Provide the [X, Y] coordinate of the cell's center where the given text is located.  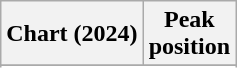
Peak position [189, 34]
Chart (2024) [72, 34]
